Search for the cell housing the specified text and yield its [x, y] center coordinate. 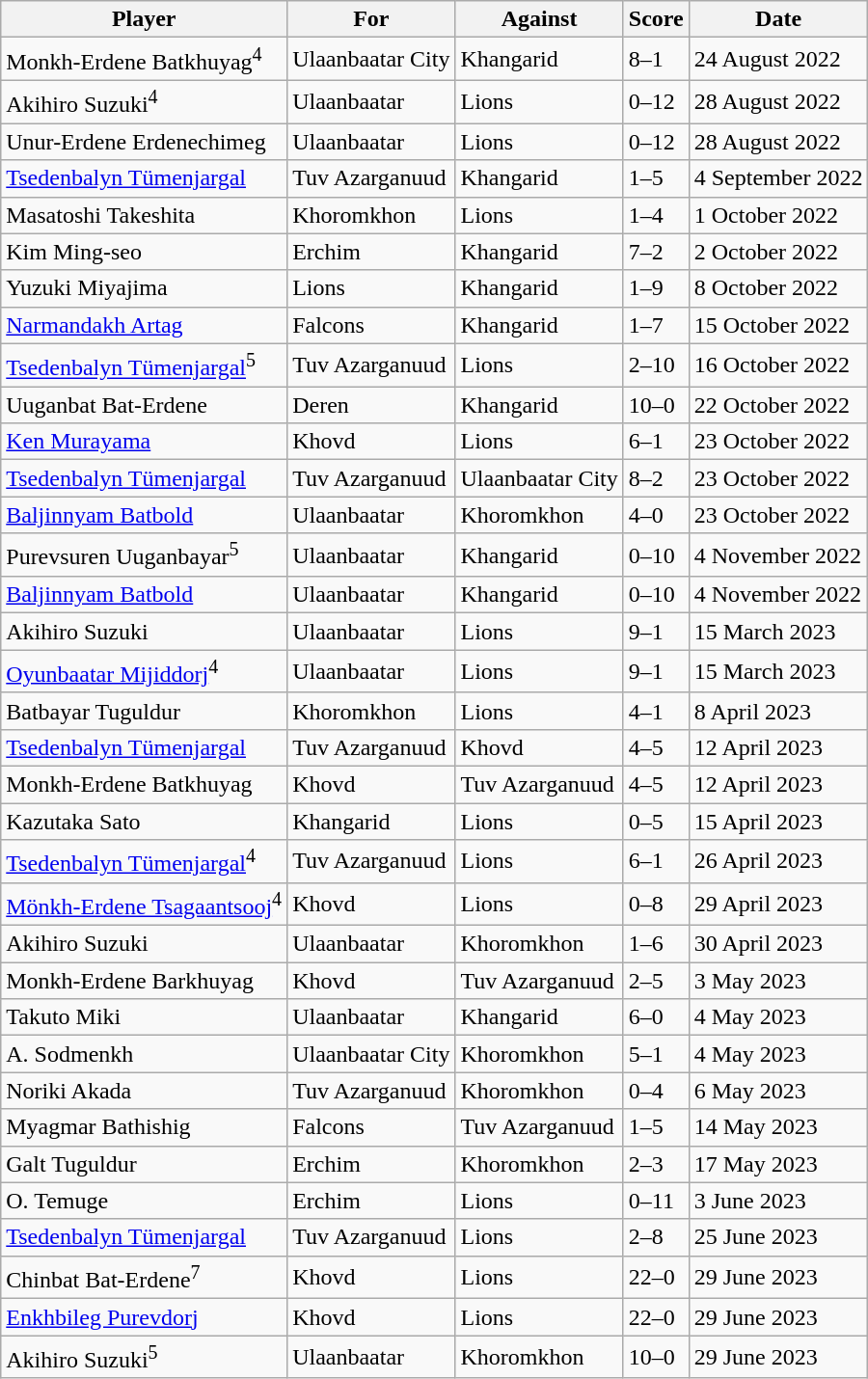
Against [539, 19]
7–2 [656, 252]
Deren [371, 405]
8 April 2023 [778, 711]
Purevsuren Uuganbayar5 [145, 555]
8–2 [656, 478]
Unur-Erdene Erdenechimeg [145, 142]
16 October 2022 [778, 365]
0–5 [656, 822]
Monkh-Erdene Barkhuyag [145, 981]
8–1 [656, 60]
1 October 2022 [778, 215]
Enkhbileg Purevdorj [145, 1317]
3 June 2023 [778, 1201]
14 May 2023 [778, 1127]
5–1 [656, 1054]
Masatoshi Takeshita [145, 215]
Chinbat Bat-Erdene7 [145, 1277]
Date [778, 19]
Kim Ming-seo [145, 252]
Narmandakh Artag [145, 325]
30 April 2023 [778, 944]
Batbayar Tuguldur [145, 711]
2–10 [656, 365]
26 April 2023 [778, 862]
Akihiro Suzuki5 [145, 1358]
Uuganbat Bat-Erdene [145, 405]
A. Sodmenkh [145, 1054]
Monkh-Erdene Batkhuyag4 [145, 60]
4–1 [656, 711]
Ken Murayama [145, 442]
Galt Tuguldur [145, 1164]
Player [145, 19]
15 October 2022 [778, 325]
1–4 [656, 215]
2–8 [656, 1237]
15 April 2023 [778, 822]
22 October 2022 [778, 405]
17 May 2023 [778, 1164]
Kazutaka Sato [145, 822]
1–6 [656, 944]
1–9 [656, 288]
Yuzuki Miyajima [145, 288]
1–7 [656, 325]
Score [656, 19]
Mönkh-Erdene Tsagaantsooj4 [145, 905]
6 May 2023 [778, 1091]
8 October 2022 [778, 288]
O. Temuge [145, 1201]
24 August 2022 [778, 60]
Monkh-Erdene Batkhuyag [145, 784]
2–5 [656, 981]
Tsedenbalyn Tümenjargal5 [145, 365]
Myagmar Bathishig [145, 1127]
Tsedenbalyn Tümenjargal4 [145, 862]
29 April 2023 [778, 905]
Noriki Akada [145, 1091]
4 September 2022 [778, 178]
2–3 [656, 1164]
2 October 2022 [778, 252]
3 May 2023 [778, 981]
0–11 [656, 1201]
6–0 [656, 1017]
Akihiro Suzuki4 [145, 102]
25 June 2023 [778, 1237]
For [371, 19]
Oyunbaatar Mijiddorj4 [145, 671]
4–0 [656, 515]
Takuto Miki [145, 1017]
0–4 [656, 1091]
0–8 [656, 905]
